For the text-containing cell, return its midpoint in (X, Y) coordinate format. 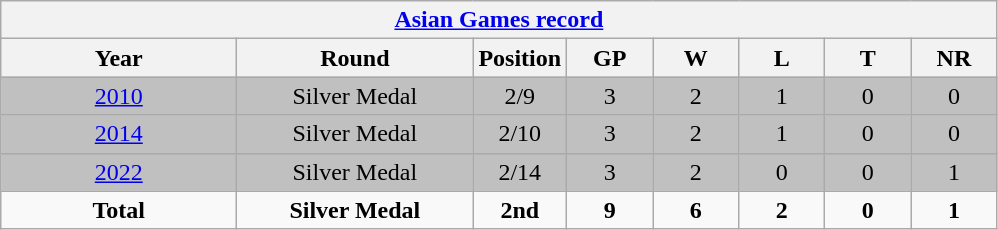
Year (119, 58)
2/14 (520, 172)
2/10 (520, 134)
T (868, 58)
W (696, 58)
6 (696, 210)
2014 (119, 134)
9 (610, 210)
NR (954, 58)
Position (520, 58)
Round (355, 58)
2010 (119, 96)
2nd (520, 210)
2/9 (520, 96)
GP (610, 58)
Total (119, 210)
Asian Games record (499, 20)
2022 (119, 172)
L (782, 58)
